From the cell containing the given text, extract its center point as [X, Y] coordinate. 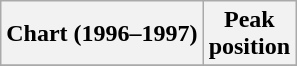
Chart (1996–1997) [102, 34]
Peakposition [249, 34]
